Provide the [x, y] coordinate of the cell's center where the given text is located.  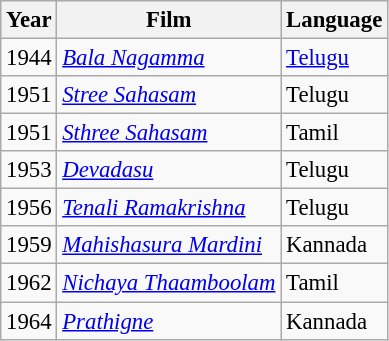
Film [169, 20]
Nichaya Thaamboolam [169, 283]
1964 [29, 321]
1953 [29, 170]
Language [334, 20]
Tenali Ramakrishna [169, 208]
Sthree Sahasam [169, 133]
Stree Sahasam [169, 95]
Bala Nagamma [169, 58]
1959 [29, 245]
1956 [29, 208]
1944 [29, 58]
Devadasu [169, 170]
Year [29, 20]
1962 [29, 283]
Prathigne [169, 321]
Mahishasura Mardini [169, 245]
